For the text-containing cell, return its midpoint in (X, Y) coordinate format. 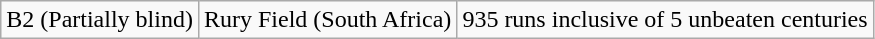
B2 (Partially blind) (100, 20)
935 runs inclusive of 5 unbeaten centuries (665, 20)
Rury Field (South Africa) (327, 20)
